Determine the (X, Y) coordinate at the center of the cell enclosing the given text.  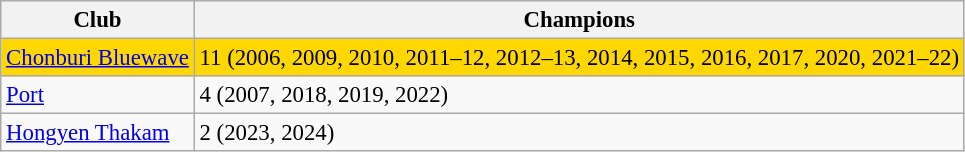
Port (98, 95)
Club (98, 20)
Champions (579, 20)
11 (2006, 2009, 2010, 2011–12, 2012–13, 2014, 2015, 2016, 2017, 2020, 2021–22) (579, 58)
Hongyen Thakam (98, 133)
4 (2007, 2018, 2019, 2022) (579, 95)
2 (2023, 2024) (579, 133)
Chonburi Bluewave (98, 58)
